Extract the (x, y) coordinate from the center of the cell holding the provided text.  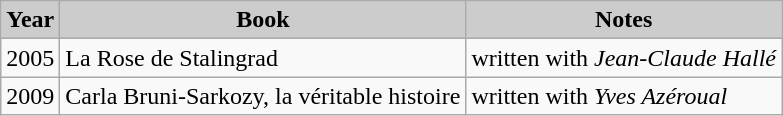
La Rose de Stalingrad (263, 58)
written with Jean-Claude Hallé (624, 58)
Book (263, 20)
2009 (30, 96)
written with Yves Azéroual (624, 96)
Year (30, 20)
Notes (624, 20)
Carla Bruni-Sarkozy, la véritable histoire (263, 96)
2005 (30, 58)
